Return [X, Y] of the center of cell containing provided text 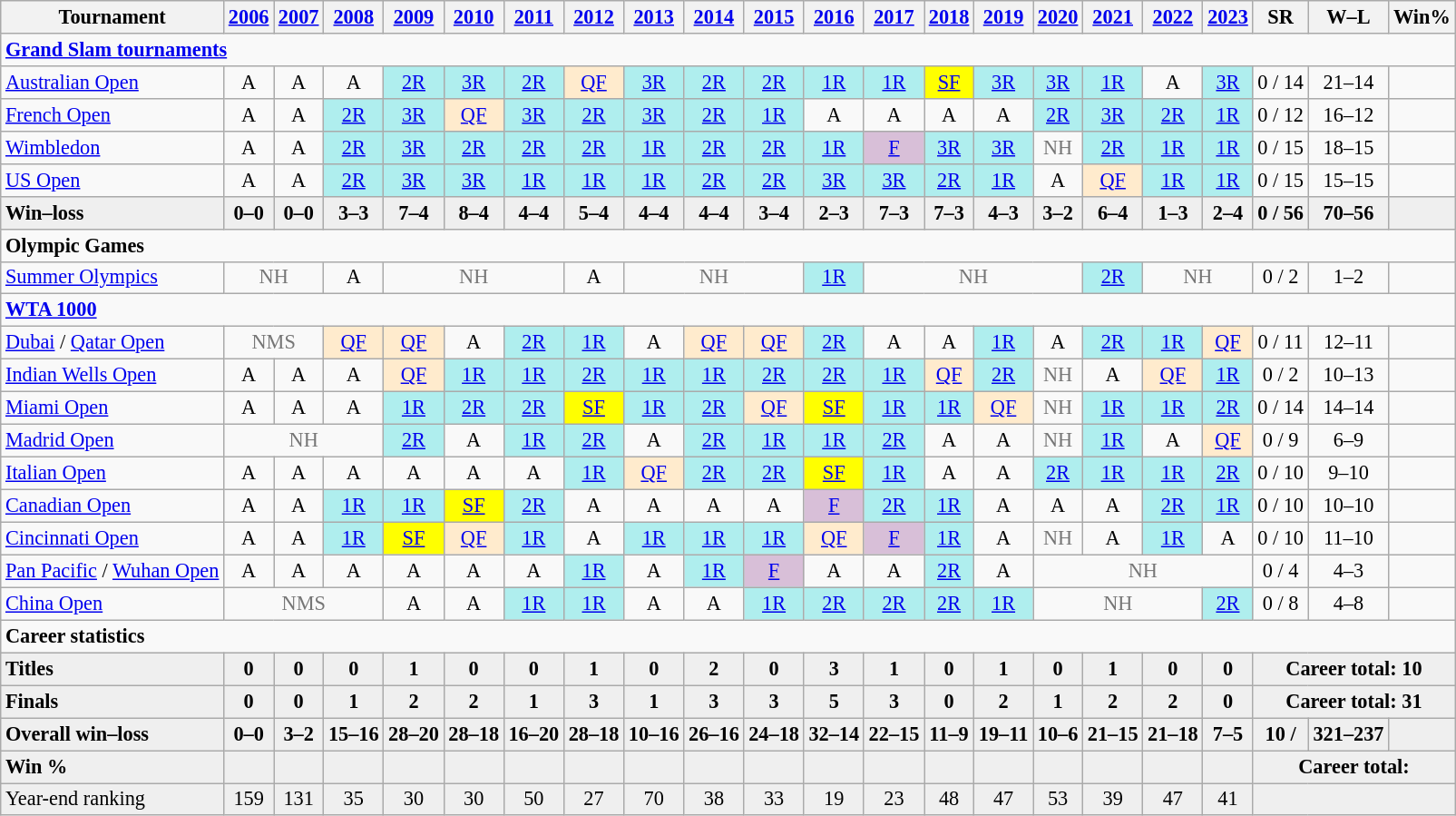
2013 [654, 17]
2016 [834, 17]
2011 [533, 17]
Finals [112, 702]
2017 [894, 17]
Grand Slam tournaments [728, 50]
2–4 [1228, 212]
2023 [1228, 17]
3–3 [354, 212]
Canadian Open [112, 506]
0 / 8 [1281, 604]
0 / 56 [1281, 212]
19–11 [1003, 734]
2009 [414, 17]
0 / 11 [1281, 343]
15–15 [1348, 180]
Career total: [1353, 766]
Miami Open [112, 408]
11–10 [1348, 538]
8–4 [474, 212]
Summer Olympics [112, 278]
2012 [593, 17]
Titles [112, 669]
11–9 [949, 734]
2010 [474, 17]
2008 [354, 17]
39 [1113, 799]
21–14 [1348, 82]
131 [299, 799]
French Open [112, 114]
3–4 [774, 212]
2019 [1003, 17]
WTA 1000 [728, 310]
6–4 [1113, 212]
China Open [112, 604]
32–14 [834, 734]
2020 [1058, 17]
Madrid Open [112, 440]
2022 [1173, 17]
SR [1281, 17]
10–16 [654, 734]
15–16 [354, 734]
19 [834, 799]
US Open [112, 180]
70 [654, 799]
18–15 [1348, 147]
Career statistics [728, 636]
33 [774, 799]
W–L [1348, 17]
38 [714, 799]
50 [533, 799]
10–13 [1348, 376]
26–16 [714, 734]
Wimbledon [112, 147]
2015 [774, 17]
1–3 [1173, 212]
Career total: 10 [1353, 669]
Australian Open [112, 82]
Italian Open [112, 473]
35 [354, 799]
1–2 [1348, 278]
12–11 [1348, 343]
Overall win–loss [112, 734]
0 / 4 [1281, 571]
Win–loss [112, 212]
41 [1228, 799]
16–12 [1348, 114]
5 [834, 702]
Cincinnati Open [112, 538]
Olympic Games [728, 245]
2018 [949, 17]
21–18 [1173, 734]
321–237 [1348, 734]
28–20 [414, 734]
7–5 [1228, 734]
4–8 [1348, 604]
2021 [1113, 17]
Dubai / Qatar Open [112, 343]
24–18 [774, 734]
Career total: 31 [1353, 702]
Year-end ranking [112, 799]
7–4 [414, 212]
Win % [112, 766]
0 / 9 [1281, 440]
14–14 [1348, 408]
9–10 [1348, 473]
Pan Pacific / Wuhan Open [112, 571]
23 [894, 799]
Indian Wells Open [112, 376]
5–4 [593, 212]
0 / 12 [1281, 114]
22–15 [894, 734]
2006 [249, 17]
53 [1058, 799]
27 [593, 799]
159 [249, 799]
Tournament [112, 17]
10–6 [1058, 734]
10–10 [1348, 506]
16–20 [533, 734]
2014 [714, 17]
21–15 [1113, 734]
6–9 [1348, 440]
10 / [1281, 734]
48 [949, 799]
70–56 [1348, 212]
2007 [299, 17]
2–3 [834, 212]
Win% [1422, 17]
